Search for the cell housing the specified text and yield its [x, y] center coordinate. 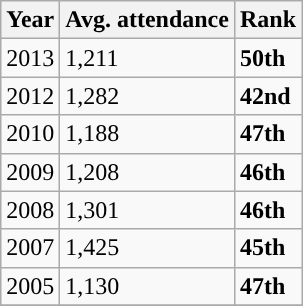
1,208 [148, 172]
Year [30, 20]
2010 [30, 134]
45th [268, 248]
1,211 [148, 58]
Rank [268, 20]
1,301 [148, 210]
2012 [30, 96]
2008 [30, 210]
1,425 [148, 248]
1,282 [148, 96]
1,130 [148, 286]
2009 [30, 172]
2013 [30, 58]
42nd [268, 96]
2005 [30, 286]
1,188 [148, 134]
50th [268, 58]
Avg. attendance [148, 20]
2007 [30, 248]
